Provide the (x, y) coordinate of the cell's center where the given text is located.  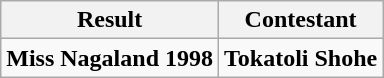
Miss Nagaland 1998 (110, 58)
Result (110, 20)
Contestant (301, 20)
Tokatoli Shohe (301, 58)
